For the text-containing cell, return its midpoint in (X, Y) coordinate format. 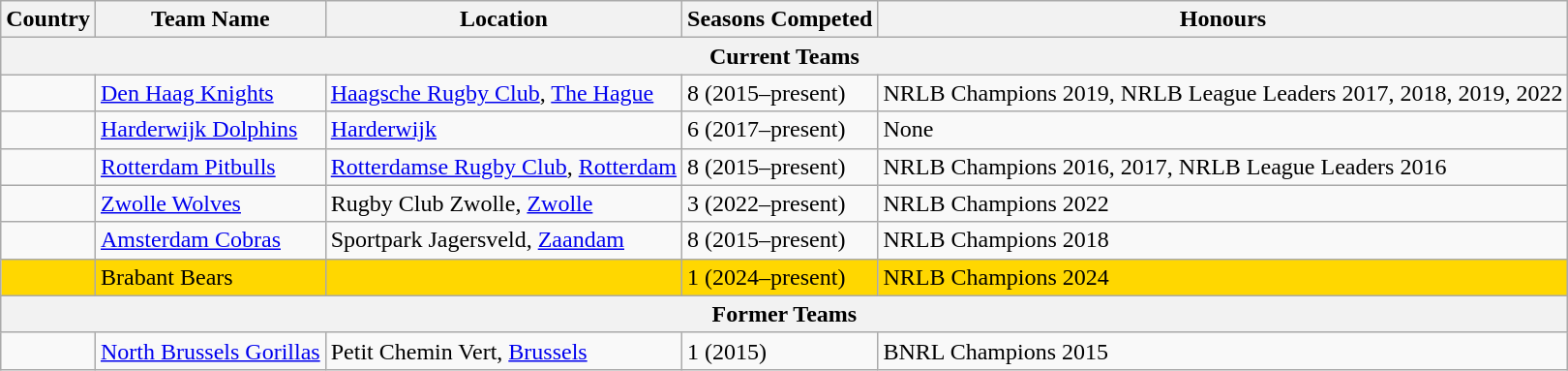
BNRL Champions 2015 (1223, 351)
Sportpark Jagersveld, Zaandam (503, 240)
Harderwijk Dolphins (210, 130)
NRLB Champions 2022 (1223, 203)
NRLB Champions 2016, 2017, NRLB League Leaders 2016 (1223, 167)
Country (48, 19)
Petit Chemin Vert, Brussels (503, 351)
Rotterdamse Rugby Club, Rotterdam (503, 167)
Haagsche Rugby Club, The Hague (503, 93)
North Brussels Gorillas (210, 351)
Rugby Club Zwolle, Zwolle (503, 203)
Harderwijk (503, 130)
Honours (1223, 19)
NRLB Champions 2024 (1223, 277)
Current Teams (784, 56)
6 (2017–present) (780, 130)
NRLB Champions 2019, NRLB League Leaders 2017, 2018, 2019, 2022 (1223, 93)
Brabant Bears (210, 277)
Team Name (210, 19)
None (1223, 130)
Amsterdam Cobras (210, 240)
Rotterdam Pitbulls (210, 167)
1 (2015) (780, 351)
Location (503, 19)
Zwolle Wolves (210, 203)
Former Teams (784, 314)
Seasons Competed (780, 19)
Den Haag Knights (210, 93)
1 (2024–present) (780, 277)
3 (2022–present) (780, 203)
NRLB Champions 2018 (1223, 240)
